For the text-containing cell, return its midpoint in [X, Y] coordinate format. 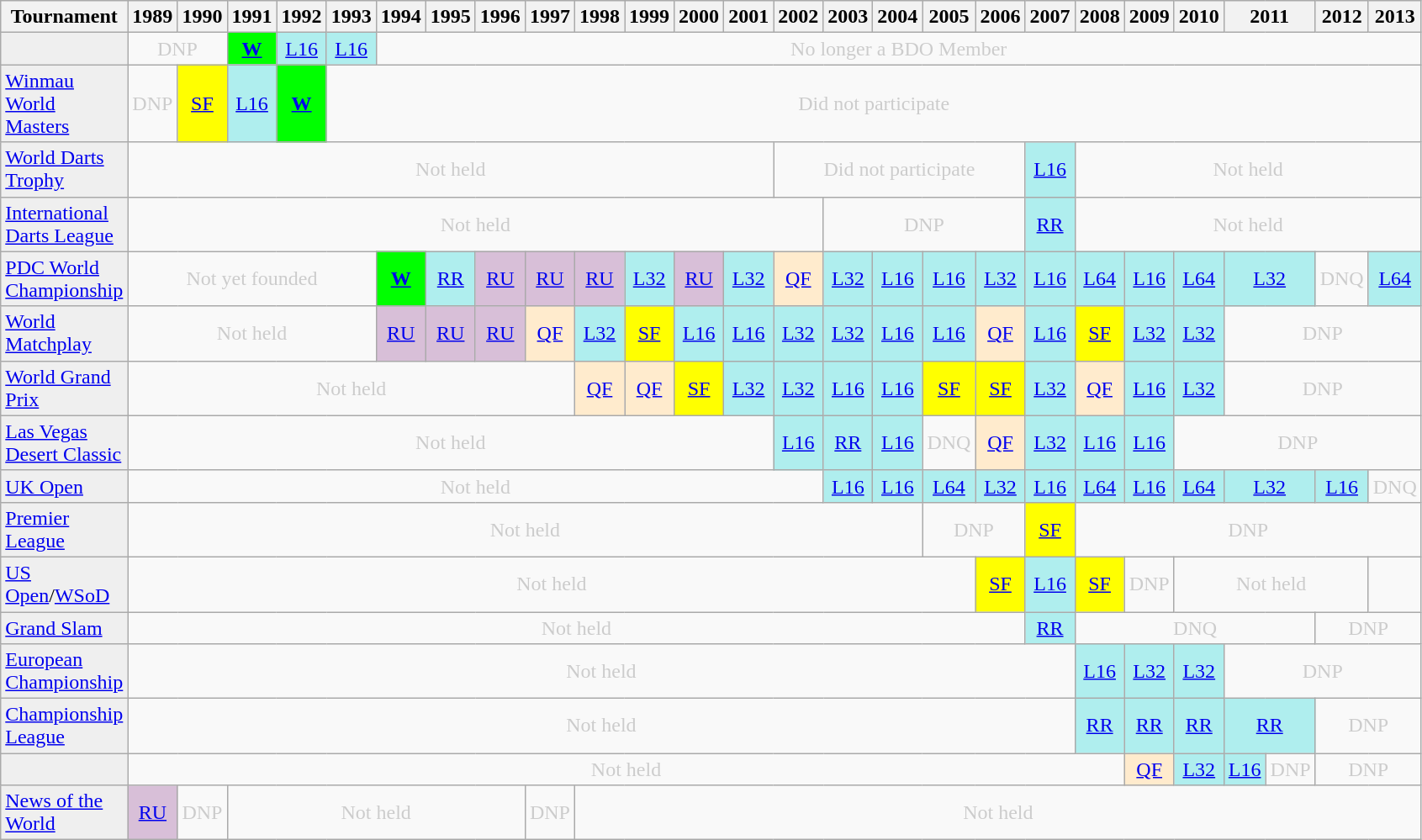
Not yet founded [252, 279]
Las Vegas Desert Classic [64, 442]
International Darts League [64, 224]
1991 [252, 17]
1990 [202, 17]
1996 [500, 17]
2008 [1100, 17]
1992 [301, 17]
2001 [748, 17]
2006 [1001, 17]
1998 [599, 17]
Grand Slam [64, 628]
2009 [1149, 17]
2012 [1342, 17]
US Open/WSoD [64, 584]
World Grand Prix [64, 388]
1989 [153, 17]
Winmau World Masters [64, 103]
2004 [898, 17]
2005 [949, 17]
Tournament [64, 17]
2010 [1199, 17]
1994 [400, 17]
1999 [649, 17]
2003 [848, 17]
Championship League [64, 726]
2002 [799, 17]
UK Open [64, 486]
1993 [352, 17]
PDC World Championship [64, 279]
World Matchplay [64, 333]
2011 [1270, 17]
2000 [700, 17]
2013 [1394, 17]
News of the World [64, 812]
World Darts Trophy [64, 170]
No longer a BDO Member [898, 49]
European Championship [64, 671]
1995 [451, 17]
1997 [550, 17]
2007 [1049, 17]
Premier League [64, 530]
